Capture the cell that displays the provided text and extract its [X, Y] central coordinate. 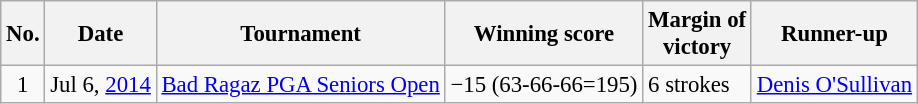
Tournament [300, 34]
No. [23, 34]
Bad Ragaz PGA Seniors Open [300, 85]
−15 (63-66-66=195) [544, 85]
6 strokes [698, 85]
Margin ofvictory [698, 34]
1 [23, 85]
Winning score [544, 34]
Jul 6, 2014 [100, 85]
Denis O'Sullivan [834, 85]
Date [100, 34]
Runner-up [834, 34]
